Identify which cell holds the provided text, then report its (x, y) central coordinate. 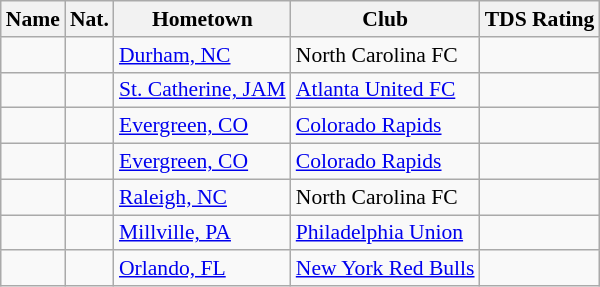
Durham, NC (202, 55)
Hometown (202, 19)
Philadelphia Union (386, 233)
New York Red Bulls (386, 269)
TDS Rating (540, 19)
Atlanta United FC (386, 90)
St. Catherine, JAM (202, 90)
Millville, PA (202, 233)
Orlando, FL (202, 269)
Club (386, 19)
Name (33, 19)
Raleigh, NC (202, 197)
Nat. (90, 19)
